Find where the given text appears and provide that cell's center as (x, y) coordinate. 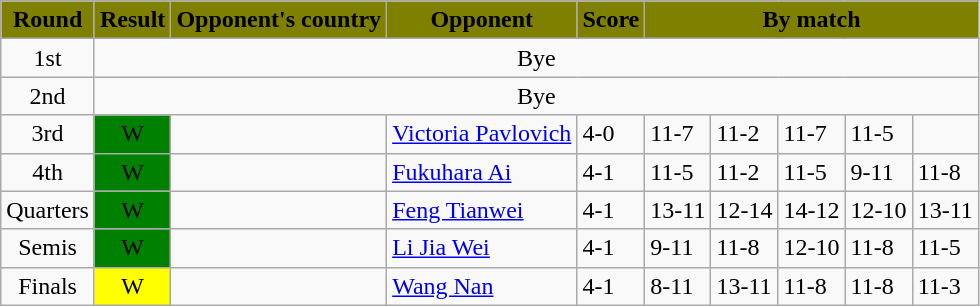
11-3 (945, 286)
Opponent (482, 20)
12-14 (744, 210)
Score (611, 20)
Opponent's country (279, 20)
2nd (48, 96)
Finals (48, 286)
4-0 (611, 134)
14-12 (812, 210)
By match (812, 20)
Semis (48, 248)
3rd (48, 134)
Quarters (48, 210)
Wang Nan (482, 286)
4th (48, 172)
Li Jia Wei (482, 248)
Round (48, 20)
Result (132, 20)
Feng Tianwei (482, 210)
1st (48, 58)
Victoria Pavlovich (482, 134)
Fukuhara Ai (482, 172)
8-11 (678, 286)
